Provide the [X, Y] coordinate of the cell's center where the given text is located.  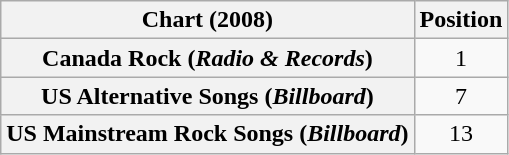
Chart (2008) [208, 20]
US Alternative Songs (Billboard) [208, 96]
Position [461, 20]
US Mainstream Rock Songs (Billboard) [208, 134]
13 [461, 134]
1 [461, 58]
Canada Rock (Radio & Records) [208, 58]
7 [461, 96]
